Output the (X, Y) coordinate of the center of the cell containing the given text.  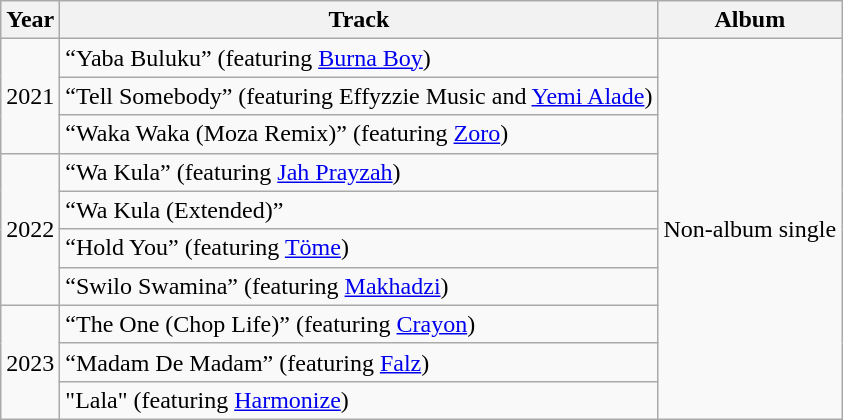
“Waka Waka (Moza Remix)” (featuring Zoro) (359, 134)
“Wa Kula (Extended)” (359, 210)
2022 (30, 229)
“The One (Chop Life)” (featuring Crayon) (359, 324)
“Yaba Buluku” (featuring Burna Boy) (359, 58)
2023 (30, 362)
“Hold You” (featuring Töme) (359, 248)
Non-album single (750, 230)
“Swilo Swamina” (featuring Makhadzi) (359, 286)
2021 (30, 96)
Year (30, 20)
“Madam De Madam” (featuring Falz) (359, 362)
“Tell Somebody” (featuring Effyzzie Music and Yemi Alade) (359, 96)
"Lala" (featuring Harmonize) (359, 400)
Track (359, 20)
“Wa Kula” (featuring Jah Prayzah) (359, 172)
Album (750, 20)
